Return the [X, Y] coordinate for the center point of the cell that contains the specified text.  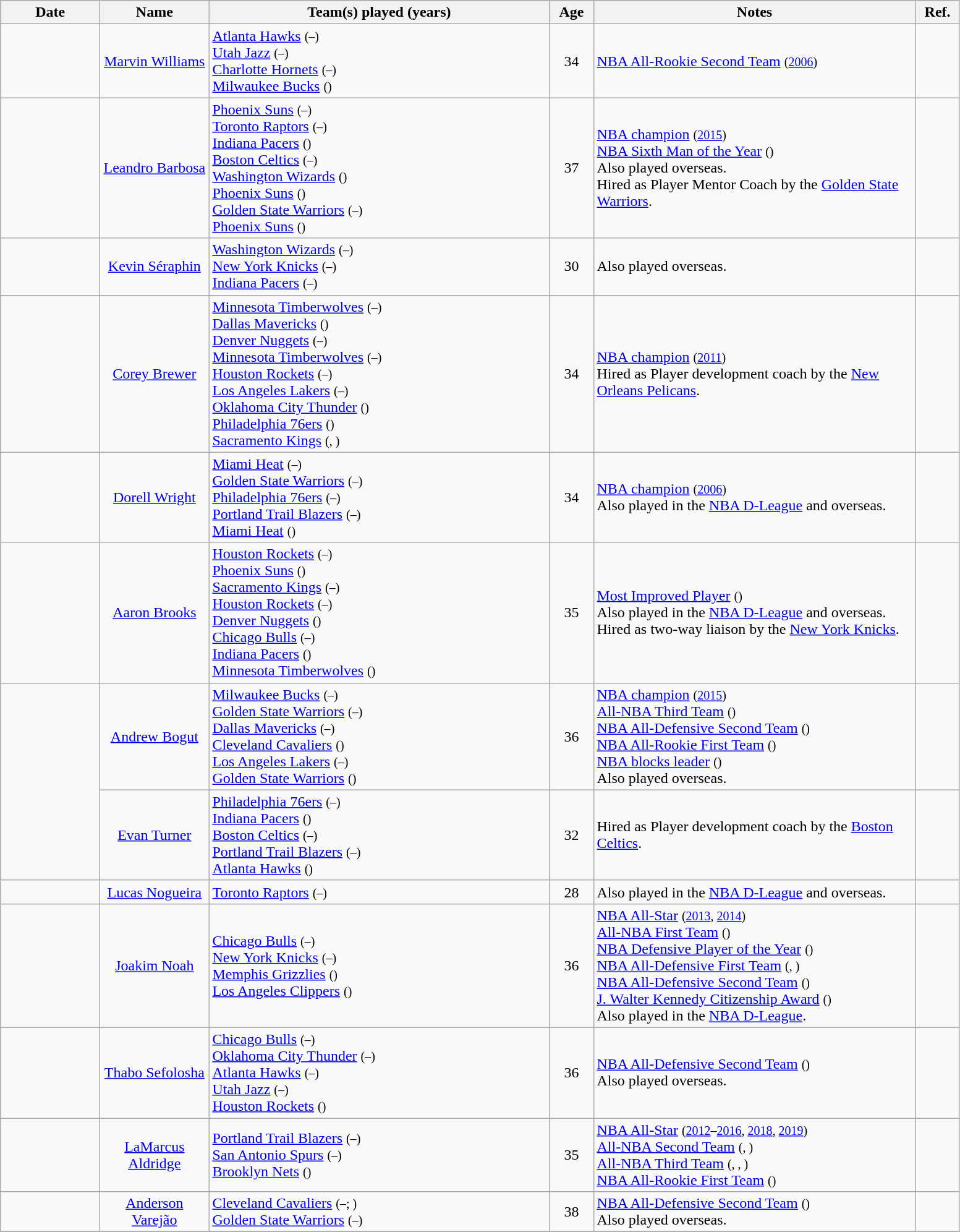
Phoenix Suns (–)Toronto Raptors (–)Indiana Pacers ()Boston Celtics (–)Washington Wizards ()Phoenix Suns ()Golden State Warriors (–)Phoenix Suns () [380, 168]
LaMarcus Aldridge [155, 1155]
Evan Turner [155, 835]
Chicago Bulls (–)New York Knicks (–)Memphis Grizzlies ()Los Angeles Clippers () [380, 965]
Notes [754, 12]
Marvin Williams [155, 61]
Team(s) played (years) [380, 12]
Also played in the NBA D-League and overseas. [754, 892]
Cleveland Cavaliers (–; )Golden State Warriors (–) [380, 1212]
Dorell Wright [155, 497]
28 [571, 892]
Washington Wizards (–)New York Knicks (–)Indiana Pacers (–) [380, 267]
Date [51, 12]
Age [571, 12]
NBA champion (2011)Hired as Player development coach by the New Orleans Pelicans. [754, 374]
Name [155, 12]
37 [571, 168]
Aaron Brooks [155, 612]
Also played overseas. [754, 267]
NBA All-Star (2012–2016, 2018, 2019)All-NBA Second Team (, )All-NBA Third Team (, , )NBA All-Rookie First Team () [754, 1155]
NBA champion (2006)Also played in the NBA D-League and overseas. [754, 497]
Houston Rockets (–)Phoenix Suns ()Sacramento Kings (–)Houston Rockets (–)Denver Nuggets ()Chicago Bulls (–)Indiana Pacers ()Minnesota Timberwolves () [380, 612]
38 [571, 1212]
30 [571, 267]
Joakim Noah [155, 965]
Chicago Bulls (–)Oklahoma City Thunder (–)Atlanta Hawks (–)Utah Jazz (–)Houston Rockets () [380, 1072]
Toronto Raptors (–) [380, 892]
Milwaukee Bucks (–)Golden State Warriors (–)Dallas Mavericks (–)Cleveland Cavaliers ()Los Angeles Lakers (–)Golden State Warriors () [380, 736]
NBA champion (2015)All-NBA Third Team ()NBA All-Defensive Second Team ()NBA All-Rookie First Team ()NBA blocks leader ()Also played overseas. [754, 736]
Ref. [937, 12]
32 [571, 835]
Corey Brewer [155, 374]
Hired as Player development coach by the Boston Celtics. [754, 835]
Anderson Varejão [155, 1212]
NBA champion (2015)NBA Sixth Man of the Year ()Also played overseas.Hired as Player Mentor Coach by the Golden State Warriors. [754, 168]
Atlanta Hawks (–)Utah Jazz (–)Charlotte Hornets (–)Milwaukee Bucks () [380, 61]
Kevin Séraphin [155, 267]
Thabo Sefolosha [155, 1072]
Miami Heat (–)Golden State Warriors (–)Philadelphia 76ers (–)Portland Trail Blazers (–)Miami Heat () [380, 497]
Lucas Nogueira [155, 892]
Andrew Bogut [155, 736]
Most Improved Player ()Also played in the NBA D-League and overseas.Hired as two-way liaison by the New York Knicks. [754, 612]
NBA All-Rookie Second Team (2006) [754, 61]
Portland Trail Blazers (–)San Antonio Spurs (–)Brooklyn Nets () [380, 1155]
Philadelphia 76ers (–)Indiana Pacers ()Boston Celtics (–)Portland Trail Blazers (–)Atlanta Hawks () [380, 835]
Leandro Barbosa [155, 168]
